Identify which cell holds the provided text, then report its [x, y] central coordinate. 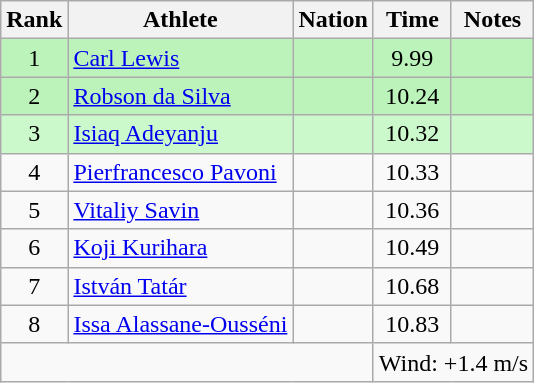
4 [34, 172]
10.83 [412, 324]
9.99 [412, 58]
Athlete [180, 20]
10.36 [412, 210]
6 [34, 248]
8 [34, 324]
Time [412, 20]
2 [34, 96]
Issa Alassane-Ousséni [180, 324]
Isiaq Adeyanju [180, 134]
Carl Lewis [180, 58]
1 [34, 58]
7 [34, 286]
5 [34, 210]
Rank [34, 20]
10.33 [412, 172]
Pierfrancesco Pavoni [180, 172]
Wind: +1.4 m/s [453, 362]
Koji Kurihara [180, 248]
10.24 [412, 96]
10.32 [412, 134]
Notes [492, 20]
Robson da Silva [180, 96]
10.49 [412, 248]
Nation [333, 20]
István Tatár [180, 286]
Vitaliy Savin [180, 210]
3 [34, 134]
10.68 [412, 286]
